Scan for the cell matching the given text and deliver its [X, Y] coordinate at center. 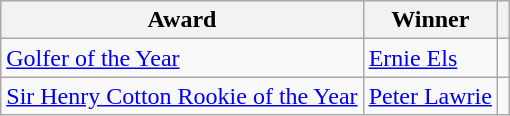
Golfer of the Year [182, 58]
Peter Lawrie [430, 96]
Ernie Els [430, 58]
Sir Henry Cotton Rookie of the Year [182, 96]
Award [182, 20]
Winner [430, 20]
